Locate the cell with the specified text and output its (x, y) center coordinate. 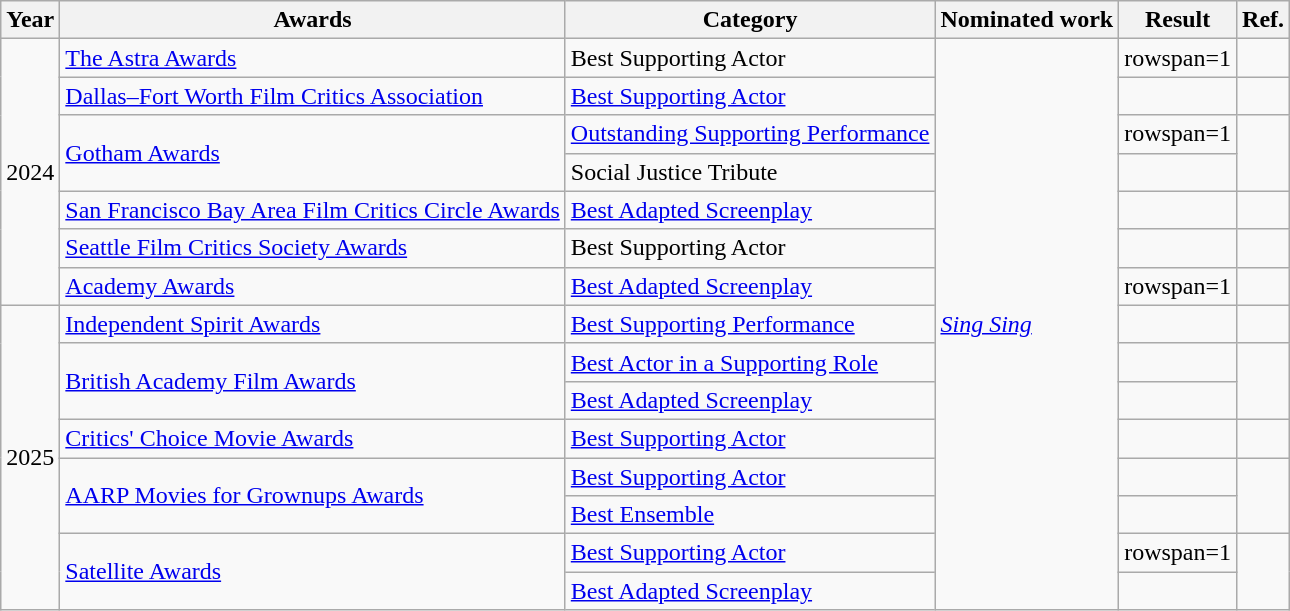
Outstanding Supporting Performance (750, 134)
Academy Awards (312, 286)
Seattle Film Critics Society Awards (312, 248)
Best Actor in a Supporting Role (750, 362)
Social Justice Tribute (750, 172)
Best Ensemble (750, 515)
2025 (30, 457)
Satellite Awards (312, 572)
Category (750, 20)
Year (30, 20)
Nominated work (1027, 20)
Ref. (1264, 20)
The Astra Awards (312, 58)
Best Supporting Performance (750, 324)
British Academy Film Awards (312, 381)
Independent Spirit Awards (312, 324)
Awards (312, 20)
Critics' Choice Movie Awards (312, 438)
Result (1178, 20)
Dallas–Fort Worth Film Critics Association (312, 96)
San Francisco Bay Area Film Critics Circle Awards (312, 210)
2024 (30, 172)
AARP Movies for Grownups Awards (312, 496)
Gotham Awards (312, 153)
Sing Sing (1027, 324)
